Extract the (X, Y) coordinate from the center of the cell holding the provided text.  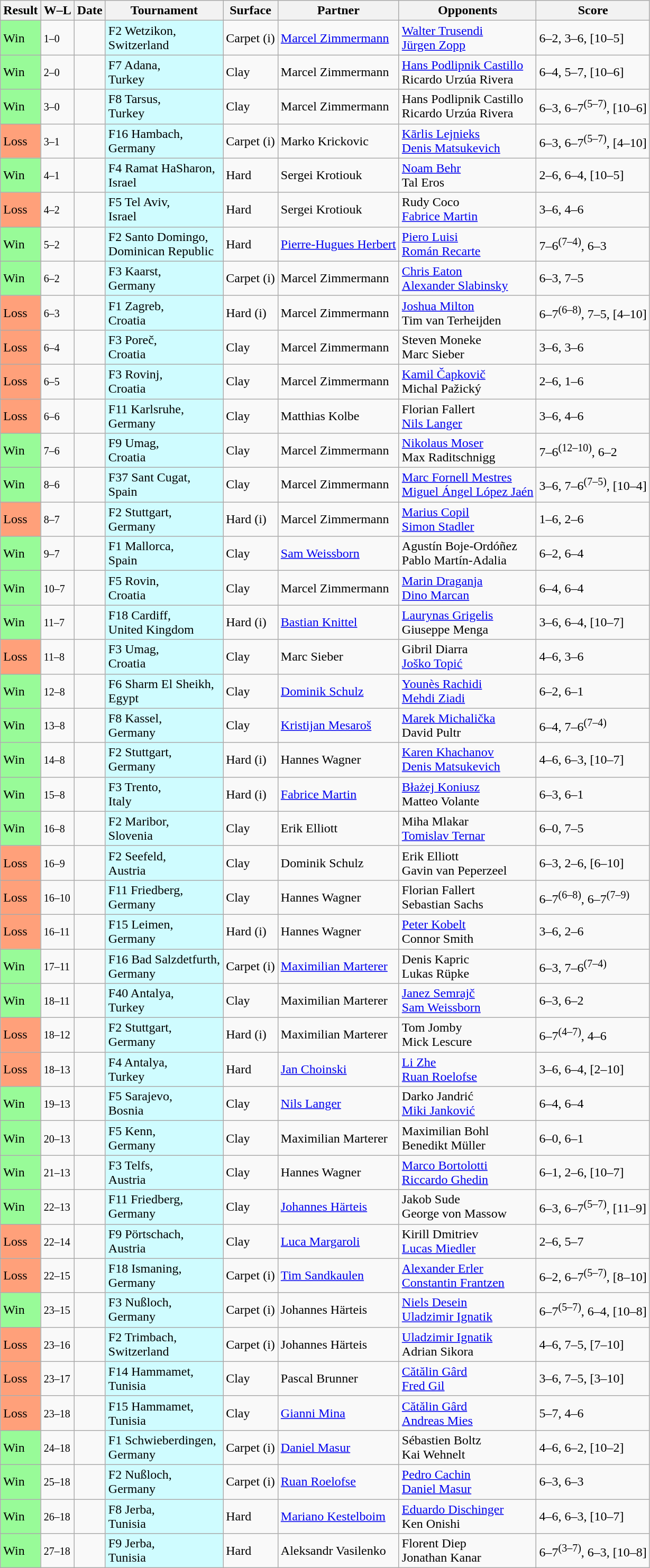
Alexander Erler Constantin Frantzen (468, 1276)
6–0, 7–5 (593, 829)
F3 Poreč, Croatia (164, 347)
6–2, 3–6, [10–5] (593, 38)
Pedro Cachin Daniel Masur (468, 1482)
Opponents (468, 11)
Miha Mlakar Tomislav Ternar (468, 829)
6–0, 6–1 (593, 1138)
F1 Schwieberdingen, Germany (164, 1447)
6–7(6–8), 6–7(7–9) (593, 897)
2–6, 1–6 (593, 382)
10–7 (57, 588)
22–15 (57, 1276)
F16 Bad Salzdetfurth, Germany (164, 966)
F3 Rovinj, Croatia (164, 382)
F2 Santo Domingo, Dominican Republic (164, 244)
7–6(7–4), 6–3 (593, 244)
3–6, 2–6 (593, 931)
Erik Elliott Gavin van Peperzeel (468, 862)
F4 Ramat HaSharon, Israel (164, 175)
3–6, 6–4, [2–10] (593, 1070)
F15 Hammamet, Tunisia (164, 1413)
Kirill Dmitriev Lucas Miedler (468, 1241)
Steven Moneke Marc Sieber (468, 347)
F4 Antalya, Turkey (164, 1070)
6–3, 6–7(5–7), [10–6] (593, 107)
6–2, 6–4 (593, 554)
Marco Bortolotti Riccardo Ghedin (468, 1172)
6–7(6–8), 7–5, [4–10] (593, 313)
F2 Maribor, Slovenia (164, 829)
F3 Telfs, Austria (164, 1172)
Laurynas Grigelis Giuseppe Menga (468, 623)
18–12 (57, 1035)
F2 Wetzikon, Switzerland (164, 38)
Walter Trusendi Jürgen Zopp (468, 38)
F9 Jerba, Tunisia (164, 1551)
F1 Zagreb, Croatia (164, 313)
6–3, 6–1 (593, 794)
11–8 (57, 656)
Mariano Kestelboim (338, 1516)
8–7 (57, 519)
Gianni Mina (338, 1413)
3–0 (57, 107)
Florian Fallert Nils Langer (468, 415)
Bastian Knittel (338, 623)
6–3, 6–7(5–7), [4–10] (593, 141)
Daniel Masur (338, 1447)
Date (90, 11)
6–5 (57, 382)
6–2, 6–7(5–7), [8–10] (593, 1276)
6–7(5–7), 6–4, [10–8] (593, 1310)
6–7(4–7), 4–6 (593, 1035)
Li Zhe Ruan Roelofse (468, 1070)
Tim Sandkaulen (338, 1276)
Marin Draganja Dino Marcan (468, 588)
F2 Nußloch, Germany (164, 1482)
Marc Fornell Mestres Miguel Ángel López Jaén (468, 485)
4–6, 3–6 (593, 656)
7–6(12–10), 6–2 (593, 450)
16–11 (57, 931)
18–13 (57, 1070)
Cătălin Gârd Andreas Mies (468, 1413)
Partner (338, 11)
5–2 (57, 244)
F5 Tel Aviv, Israel (164, 209)
3–6, 7–5, [3–10] (593, 1378)
16–10 (57, 897)
3–1 (57, 141)
Sébastien Boltz Kai Wehnelt (468, 1447)
F3 Trento, Italy (164, 794)
12–8 (57, 691)
7–6 (57, 450)
15–8 (57, 794)
F7 Adana, Turkey (164, 72)
F40 Antalya, Turkey (164, 1001)
Aleksandr Vasilenko (338, 1551)
F3 Kaarst, Germany (164, 278)
11–7 (57, 623)
27–18 (57, 1551)
6–3 (57, 313)
3–6, 7–6(7–5), [10–4] (593, 485)
5–7, 4–6 (593, 1413)
22–14 (57, 1241)
Agustín Boje-Ordóñez Pablo Martín-Adalia (468, 554)
F6 Sharm El Sheikh, Egypt (164, 691)
Younès Rachidi Mehdi Ziadi (468, 691)
Tom Jomby Mick Lescure (468, 1035)
F9 Pörtschach, Austria (164, 1241)
23–18 (57, 1413)
F37 Sant Cugat, Spain (164, 485)
14–8 (57, 760)
Piero Luisi Román Recarte (468, 244)
6–7(3–7), 6–3, [10–8] (593, 1551)
6–4, 5–7, [10–6] (593, 72)
Joshua Milton Tim van Terheijden (468, 313)
Kārlis Lejnieks Denis Matsukevich (468, 141)
F2 Trimbach, Switzerland (164, 1344)
6–4, 7–6(7–4) (593, 725)
Nikolaus Moser Max Raditschnigg (468, 450)
Jan Choinski (338, 1070)
Pascal Brunner (338, 1378)
1–0 (57, 38)
23–16 (57, 1344)
Błażej Koniusz Matteo Volante (468, 794)
F9 Umag, Croatia (164, 450)
Noam Behr Tal Eros (468, 175)
Eduardo Dischinger Ken Onishi (468, 1516)
F18 Ismaning, Germany (164, 1276)
3–6, 3–6 (593, 347)
16–9 (57, 862)
Peter Kobelt Connor Smith (468, 931)
6–3, 2–6, [6–10] (593, 862)
Cătălin Gârd Fred Gil (468, 1378)
Marek Michalička David Pultr (468, 725)
4–1 (57, 175)
Niels Desein Uladzimir Ignatik (468, 1310)
16–8 (57, 829)
F16 Hambach, Germany (164, 141)
Surface (251, 11)
Gibril Diarra Joško Topić (468, 656)
Luca Margaroli (338, 1241)
20–13 (57, 1138)
F5 Rovin, Croatia (164, 588)
8–6 (57, 485)
18–11 (57, 1001)
Tournament (164, 11)
6–4 (57, 347)
6–3, 7–5 (593, 278)
F5 Kenn, Germany (164, 1138)
Janez Semrajč Sam Weissborn (468, 1001)
4–6, 6–2, [10–2] (593, 1447)
Fabrice Martin (338, 794)
Jakob Sude George von Massow (468, 1207)
Maximilian Bohl Benedikt Müller (468, 1138)
9–7 (57, 554)
F15 Leimen, Germany (164, 931)
Marius Copil Simon Stadler (468, 519)
Pierre-Hugues Herbert (338, 244)
Marko Krickovic (338, 141)
Sam Weissborn (338, 554)
Darko Jandrić Miki Janković (468, 1103)
Chris Eaton Alexander Slabinsky (468, 278)
4–6, 7–5, [7–10] (593, 1344)
13–8 (57, 725)
F5 Sarajevo, Bosnia (164, 1103)
2–6, 6–4, [10–5] (593, 175)
6–3, 6–7(5–7), [11–9] (593, 1207)
F8 Kassel, Germany (164, 725)
Nils Langer (338, 1103)
19–13 (57, 1103)
Karen Khachanov Denis Matsukevich (468, 760)
F8 Tarsus, Turkey (164, 107)
26–18 (57, 1516)
21–13 (57, 1172)
6–3, 7–6(7–4) (593, 966)
W–L (57, 11)
4–2 (57, 209)
F3 Umag, Croatia (164, 656)
6–2, 6–1 (593, 691)
F1 Mallorca, Spain (164, 554)
Kristijan Mesaroš (338, 725)
Marc Sieber (338, 656)
Uladzimir Ignatik Adrian Sikora (468, 1344)
Denis Kapric Lukas Rüpke (468, 966)
Ruan Roelofse (338, 1482)
6–6 (57, 415)
F8 Jerba, Tunisia (164, 1516)
6–1, 2–6, [10–7] (593, 1172)
Florian Fallert Sebastian Sachs (468, 897)
F11 Karlsruhe, Germany (164, 415)
Result (21, 11)
Florent Diep Jonathan Kanar (468, 1551)
Score (593, 11)
F2 Seefeld, Austria (164, 862)
F3 Nußloch, Germany (164, 1310)
Kamil Čapkovič Michal Pažický (468, 382)
Matthias Kolbe (338, 415)
2–6, 5–7 (593, 1241)
23–15 (57, 1310)
Rudy Coco Fabrice Martin (468, 209)
3–6, 6–4, [10–7] (593, 623)
F14 Hammamet, Tunisia (164, 1378)
6–3, 6–2 (593, 1001)
25–18 (57, 1482)
23–17 (57, 1378)
22–13 (57, 1207)
6–2 (57, 278)
24–18 (57, 1447)
F18 Cardiff, United Kingdom (164, 623)
6–3, 6–3 (593, 1482)
Erik Elliott (338, 829)
17–11 (57, 966)
2–0 (57, 72)
1–6, 2–6 (593, 519)
